From the cell containing the given text, extract its center point as (X, Y) coordinate. 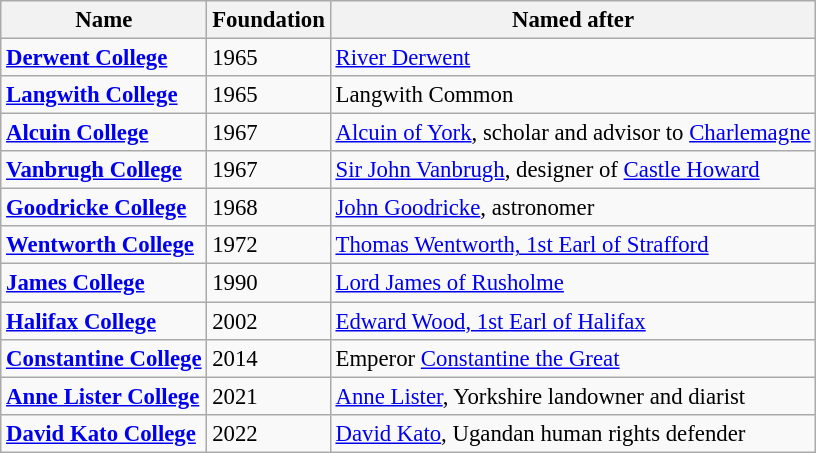
Wentworth College (104, 245)
Anne Lister, Yorkshire landowner and diarist (573, 396)
Vanbrugh College (104, 170)
David Kato, Ugandan human rights defender (573, 433)
1990 (268, 283)
Anne Lister College (104, 396)
Foundation (268, 20)
James College (104, 283)
Halifax College (104, 321)
Name (104, 20)
Langwith Common (573, 95)
John Goodricke, astronomer (573, 208)
2021 (268, 396)
Langwith College (104, 95)
Alcuin of York, scholar and advisor to Charlemagne (573, 133)
2002 (268, 321)
Named after (573, 20)
Lord James of Rusholme (573, 283)
1968 (268, 208)
Alcuin College (104, 133)
2014 (268, 358)
Emperor Constantine the Great (573, 358)
River Derwent (573, 58)
Goodricke College (104, 208)
2022 (268, 433)
Sir John Vanbrugh, designer of Castle Howard (573, 170)
Edward Wood, 1st Earl of Halifax (573, 321)
Constantine College (104, 358)
Derwent College (104, 58)
David Kato College (104, 433)
1972 (268, 245)
Thomas Wentworth, 1st Earl of Strafford (573, 245)
